From the cell containing the given text, extract its center point as [x, y] coordinate. 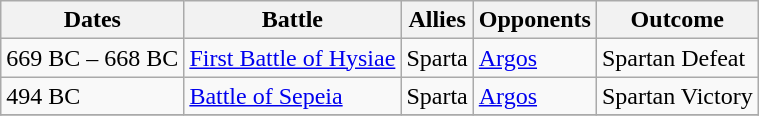
Outcome [677, 20]
Battle [292, 20]
Opponents [534, 20]
669 BC – 668 BC [92, 58]
First Battle of Hysiae [292, 58]
Battle of Sepeia [292, 96]
Spartan Defeat [677, 58]
Allies [437, 20]
494 BC [92, 96]
Spartan Victory [677, 96]
Dates [92, 20]
